Find where the given text appears and provide that cell's center as [x, y] coordinate. 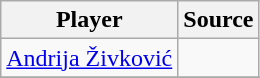
Andrija Živković [90, 58]
Source [218, 20]
Player [90, 20]
